Capture the cell that displays the provided text and extract its [x, y] central coordinate. 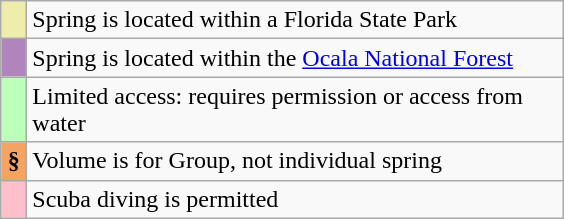
Spring is located within a Florida State Park [295, 20]
Volume is for Group, not individual spring [295, 161]
Spring is located within the Ocala National Forest [295, 58]
§ [14, 161]
Limited access: requires permission or access from water [295, 110]
Scuba diving is permitted [295, 199]
